Find where the given text appears and provide that cell's center as [x, y] coordinate. 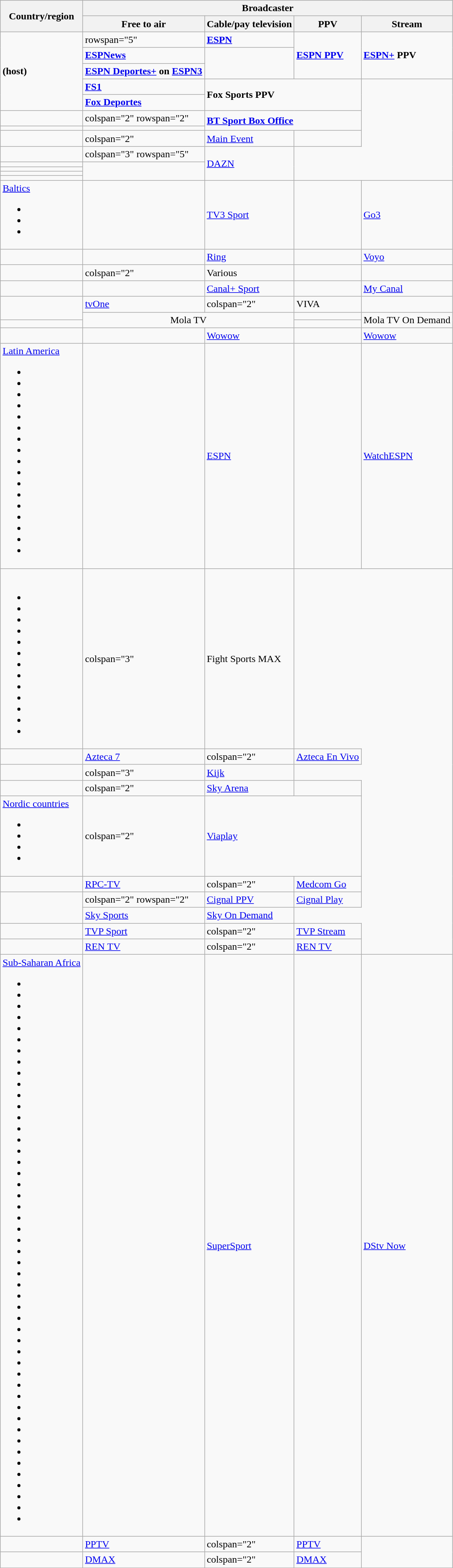
Various [249, 273]
rowspan="5" [144, 40]
SuperSport [249, 1246]
Sky On Demand [249, 915]
Kijk [249, 772]
Fox Deportes [144, 102]
Nordic countries [42, 836]
Baltics [42, 215]
Azteca 7 [144, 757]
ESPN PPV [327, 55]
ESPN Deportes+ on ESPN3 [144, 71]
Fight Sports MAX [249, 659]
Cignal Play [327, 900]
Medcom Go [327, 884]
Sky Sports [144, 915]
colspan="3" rowspan="5" [144, 154]
Sky Arena [249, 788]
Free to air [144, 24]
TV3 Sport [249, 215]
Latin America [42, 456]
(host) [42, 71]
BT Sport Box Office [283, 121]
Main Event [249, 138]
Country/region [42, 16]
Fox Sports PPV [283, 95]
Viaplay [283, 836]
TVP Stream [327, 931]
tvOne [144, 304]
Voyo [407, 257]
ESPN+ PPV [407, 55]
My Canal [407, 289]
Cignal PPV [249, 900]
Sub-Saharan Africa [42, 1246]
WatchESPN [407, 456]
Azteca En Vivo [327, 757]
VIVA [327, 304]
Canal+ Sport [249, 289]
RPC-TV [144, 884]
Ring [249, 257]
DStv Now [407, 1246]
Broadcaster [268, 8]
ESPNews [144, 55]
TVP Sport [144, 931]
Stream [407, 24]
Mola TV On Demand [407, 320]
DAZN [249, 163]
PPV [327, 24]
Go3 [407, 215]
Cable/pay television [249, 24]
FS1 [144, 87]
Mola TV [188, 320]
